For the text-containing cell, return its midpoint in [X, Y] coordinate format. 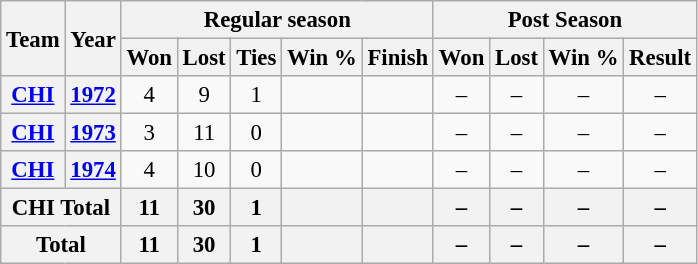
1973 [93, 133]
Team [33, 38]
9 [204, 95]
1974 [93, 170]
Year [93, 38]
1972 [93, 95]
Result [660, 58]
3 [149, 133]
Ties [256, 58]
10 [204, 170]
Finish [398, 58]
Regular season [277, 20]
CHI Total [61, 208]
Post Season [564, 20]
Total [61, 245]
